Determine the (x, y) coordinate at the center of the cell enclosing the given text.  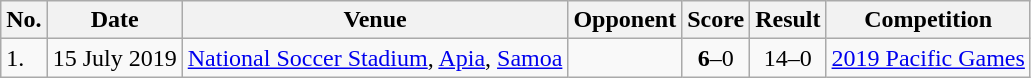
1. (24, 58)
Opponent (625, 20)
2019 Pacific Games (928, 58)
Result (788, 20)
Competition (928, 20)
Score (716, 20)
6–0 (716, 58)
No. (24, 20)
Date (114, 20)
National Soccer Stadium, Apia, Samoa (375, 58)
15 July 2019 (114, 58)
14–0 (788, 58)
Venue (375, 20)
